From the cell containing the given text, extract its center point as (x, y) coordinate. 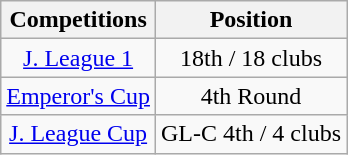
4th Round (250, 96)
J. League Cup (78, 134)
Position (250, 20)
Competitions (78, 20)
GL-C 4th / 4 clubs (250, 134)
Emperor's Cup (78, 96)
18th / 18 clubs (250, 58)
J. League 1 (78, 58)
